Capture the cell that displays the provided text and extract its [X, Y] central coordinate. 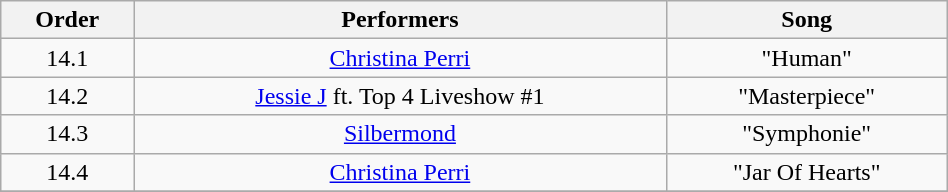
Song [806, 20]
"Jar Of Hearts" [806, 172]
Silbermond [400, 134]
Jessie J ft. Top 4 Liveshow #1 [400, 96]
"Symphonie" [806, 134]
14.4 [68, 172]
14.1 [68, 58]
14.2 [68, 96]
Performers [400, 20]
Order [68, 20]
"Human" [806, 58]
14.3 [68, 134]
"Masterpiece" [806, 96]
